Return the [X, Y] coordinate for the center point of the cell that contains the specified text.  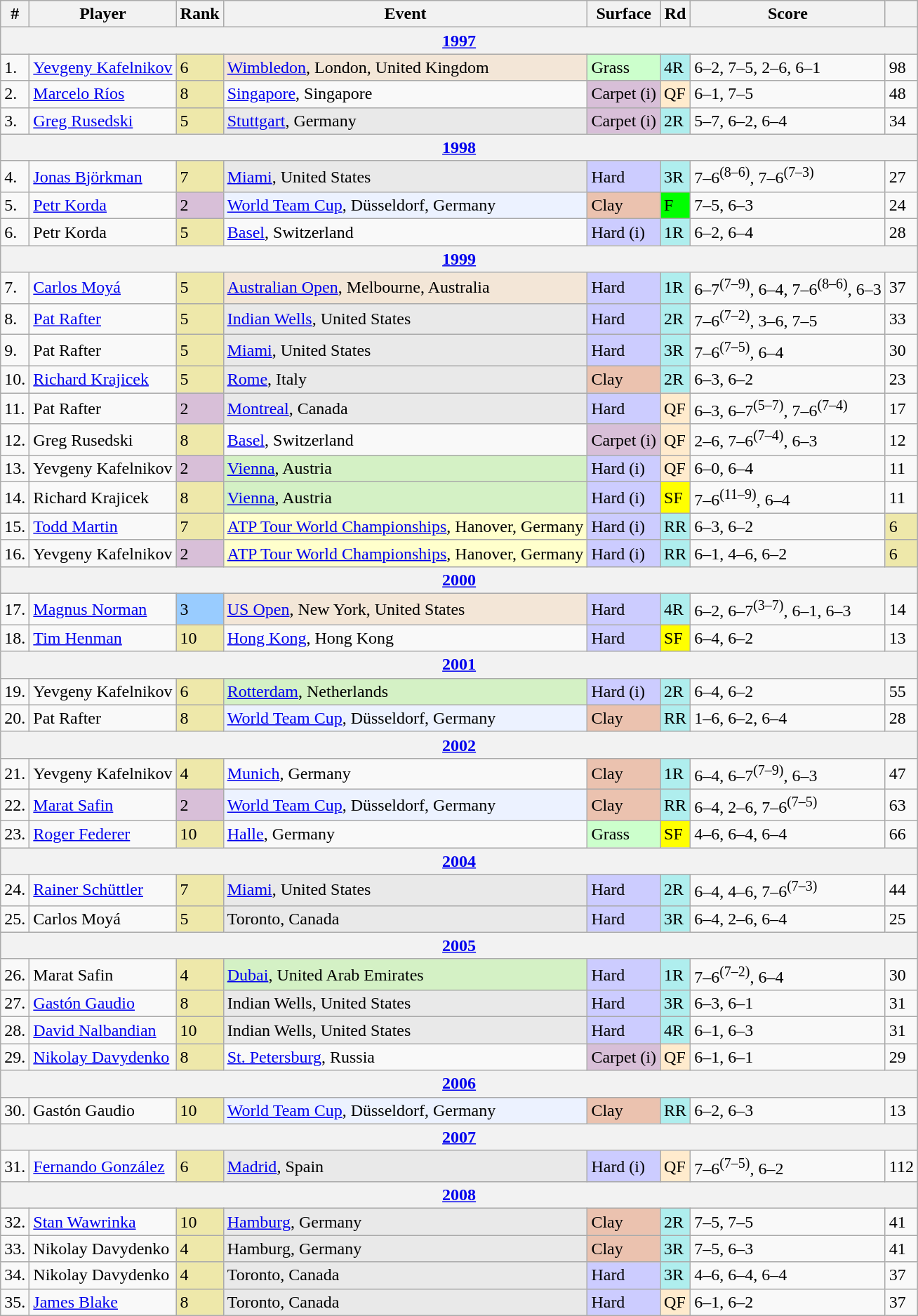
# [15, 14]
21. [15, 773]
Rotterdam, Netherlands [406, 691]
23. [15, 834]
10. [15, 380]
2008 [459, 1195]
1999 [459, 259]
2. [15, 94]
1. [15, 67]
2–6, 7–6(7–4), 6–3 [788, 439]
20. [15, 718]
2006 [459, 1084]
17 [901, 408]
33 [901, 319]
9. [15, 351]
6–1, 7–5 [788, 94]
6–2, 7–5, 2–6, 6–1 [788, 67]
24 [901, 206]
Rd [675, 14]
7. [15, 288]
98 [901, 67]
Tim Henman [102, 638]
Marcelo Ríos [102, 94]
1998 [459, 147]
Fernando González [102, 1167]
14 [901, 609]
16. [15, 553]
6–7(7–9), 6–4, 7–6(8–6), 6–3 [788, 288]
F [675, 206]
66 [901, 834]
47 [901, 773]
David Nalbandian [102, 1030]
29 [901, 1057]
8. [15, 319]
6–4, 2–6, 7–6(7–5) [788, 806]
Rank [199, 14]
Roger Federer [102, 834]
29. [15, 1057]
7–5, 7–5 [788, 1222]
2001 [459, 665]
Munich, Germany [406, 773]
28. [15, 1030]
30. [15, 1110]
2000 [459, 580]
48 [901, 94]
32. [15, 1222]
2007 [459, 1137]
2005 [459, 945]
St. Petersburg, Russia [406, 1057]
7–6(7–2), 6–4 [788, 974]
6–2, 6–7(3–7), 6–1, 6–3 [788, 609]
Todd Martin [102, 526]
Madrid, Spain [406, 1167]
Player [102, 14]
27. [15, 1004]
1–6, 6–2, 6–4 [788, 718]
Surface [624, 14]
Singapore, Singapore [406, 94]
6–1, 4–6, 6–2 [788, 553]
Montreal, Canada [406, 408]
2002 [459, 745]
US Open, New York, United States [406, 609]
5–7, 6–2, 6–4 [788, 121]
7–6(8–6), 7–6(7–3) [788, 177]
35. [15, 1302]
25 [901, 919]
6–3, 6–1 [788, 1004]
7–6(7–5), 6–4 [788, 351]
Score [788, 14]
112 [901, 1167]
14. [15, 498]
1997 [459, 41]
7–6(11–9), 6–4 [788, 498]
Event [406, 14]
63 [901, 806]
6–4, 4–6, 7–6(7–3) [788, 890]
Rainer Schüttler [102, 890]
17. [15, 609]
15. [15, 526]
2004 [459, 861]
55 [901, 691]
27 [901, 177]
Magnus Norman [102, 609]
7–6(7–5), 6–2 [788, 1167]
Stan Wawrinka [102, 1222]
34 [901, 121]
6–4, 6–7(7–9), 6–3 [788, 773]
13. [15, 469]
Dubai, United Arab Emirates [406, 974]
6–0, 6–4 [788, 469]
6–1, 6–2 [788, 1302]
4. [15, 177]
3 [199, 609]
24. [15, 890]
12. [15, 439]
26. [15, 974]
11. [15, 408]
25. [15, 919]
7–6(7–2), 3–6, 7–5 [788, 319]
Halle, Germany [406, 834]
18. [15, 638]
Rome, Italy [406, 380]
33. [15, 1249]
6–1, 6–3 [788, 1030]
Wimbledon, London, United Kingdom [406, 67]
6. [15, 232]
Stuttgart, Germany [406, 121]
34. [15, 1275]
6–3, 6–7(5–7), 7–6(7–4) [788, 408]
12 [901, 439]
6–2, 6–3 [788, 1110]
19. [15, 691]
22. [15, 806]
6–1, 6–1 [788, 1057]
6–2, 6–4 [788, 232]
Australian Open, Melbourne, Australia [406, 288]
6–4, 2–6, 6–4 [788, 919]
31. [15, 1167]
5. [15, 206]
Hong Kong, Hong Kong [406, 638]
23 [901, 380]
James Blake [102, 1302]
3. [15, 121]
Jonas Björkman [102, 177]
44 [901, 890]
